Extract the (x, y) coordinate from the center of the cell holding the provided text.  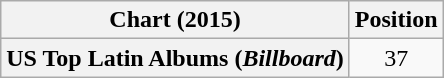
37 (396, 58)
US Top Latin Albums (Billboard) (176, 58)
Position (396, 20)
Chart (2015) (176, 20)
